Return (X, Y) of the center of cell containing provided text 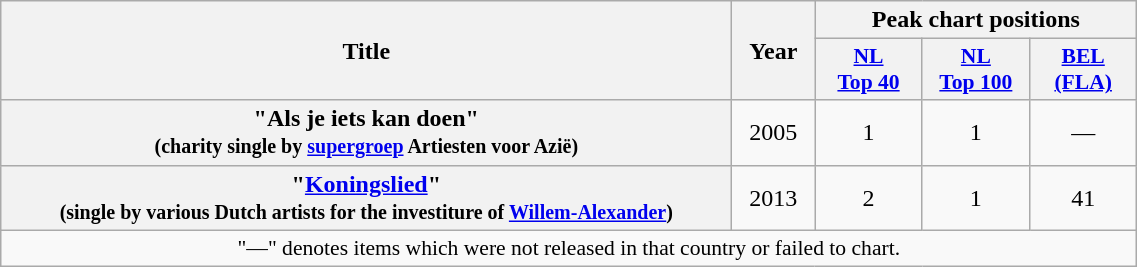
2013 (774, 198)
"Koningslied"(single by various Dutch artists for the investiture of Willem-Alexander) (366, 198)
Title (366, 50)
BEL(FLA) (1084, 70)
NLTop 100 (976, 70)
— (1084, 132)
"Als je iets kan doen"(charity single by supergroep Artiesten voor Azië) (366, 132)
"—" denotes items which were not released in that country or failed to chart. (569, 248)
NLTop 40 (868, 70)
Peak chart positions (976, 20)
41 (1084, 198)
2005 (774, 132)
Year (774, 50)
2 (868, 198)
